Pinpoint the cell where the given text exists, returning its [x, y] midpoint coordinate. 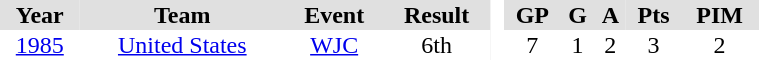
3 [654, 45]
Team [182, 15]
G [578, 15]
PIM [720, 15]
Result [436, 15]
7 [532, 45]
1985 [40, 45]
WJC [334, 45]
Year [40, 15]
Pts [654, 15]
Event [334, 15]
United States [182, 45]
6th [436, 45]
1 [578, 45]
GP [532, 15]
A [610, 15]
